Identify which cell holds the provided text, then report its [X, Y] central coordinate. 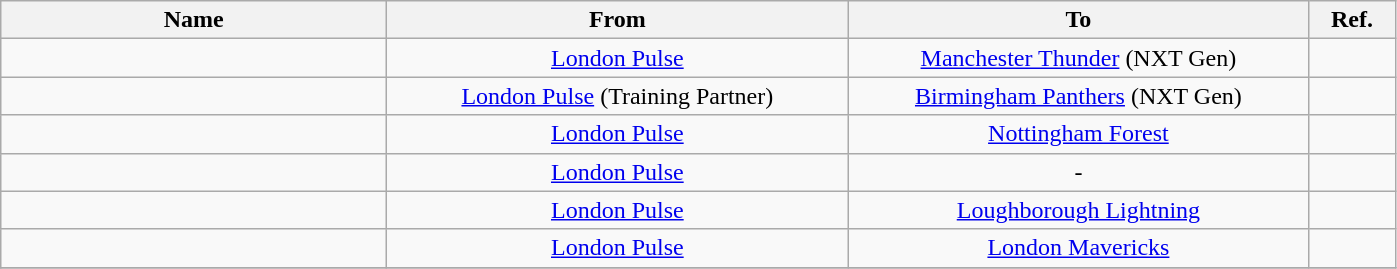
Ref. [1352, 20]
Birmingham Panthers (NXT Gen) [1078, 96]
Nottingham Forest [1078, 134]
Loughborough Lightning [1078, 210]
To [1078, 20]
London Pulse (Training Partner) [618, 96]
Name [194, 20]
London Mavericks [1078, 248]
Manchester Thunder (NXT Gen) [1078, 58]
From [618, 20]
- [1078, 172]
